Detect which cell encompasses the target text, then output its [x, y] center coordinate. 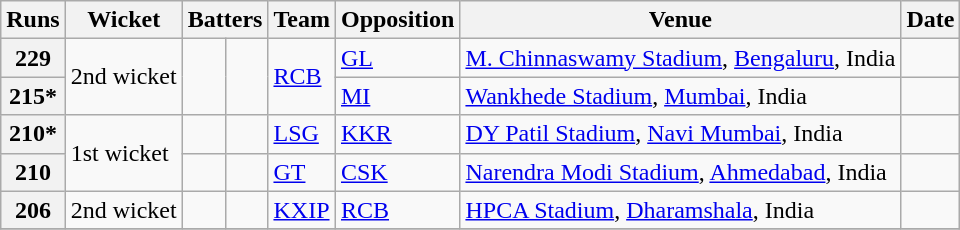
KKR [397, 134]
DY Patil Stadium, Navi Mumbai, India [680, 134]
CSK [397, 172]
GL [397, 58]
Team [302, 20]
Narendra Modi Stadium, Ahmedabad, India [680, 172]
HPCA Stadium, Dharamshala, India [680, 210]
Runs [33, 20]
Venue [680, 20]
1st wicket [124, 153]
229 [33, 58]
215* [33, 96]
210 [33, 172]
KXIP [302, 210]
GT [302, 172]
Batters [225, 20]
Wicket [124, 20]
M. Chinnaswamy Stadium, Bengaluru, India [680, 58]
206 [33, 210]
Wankhede Stadium, Mumbai, India [680, 96]
210* [33, 134]
Opposition [397, 20]
Date [930, 20]
MI [397, 96]
LSG [302, 134]
